Provide the [X, Y] coordinate of the cell's center where the given text is located.  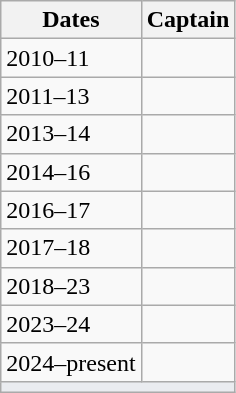
2016–17 [71, 210]
2011–13 [71, 96]
2024–present [71, 362]
Captain [188, 20]
Dates [71, 20]
2018–23 [71, 286]
2017–18 [71, 248]
2010–11 [71, 58]
2013–14 [71, 134]
2023–24 [71, 324]
2014–16 [71, 172]
